Output the (X, Y) coordinate of the center of the cell containing the given text.  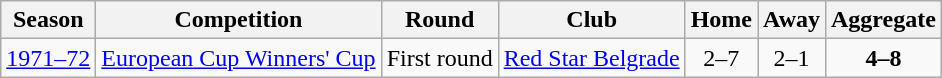
Aggregate (883, 20)
1971–72 (48, 58)
European Cup Winners' Cup (238, 58)
Competition (238, 20)
Red Star Belgrade (592, 58)
Away (792, 20)
Season (48, 20)
Home (721, 20)
First round (440, 58)
2–1 (792, 58)
2–7 (721, 58)
4–8 (883, 58)
Round (440, 20)
Club (592, 20)
